Scan for the cell matching the given text and deliver its [X, Y] coordinate at center. 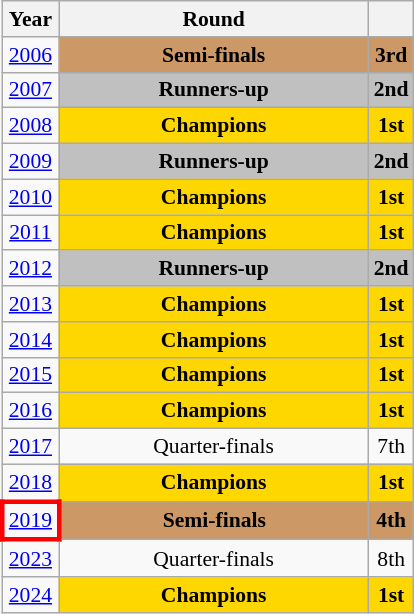
2014 [30, 340]
2019 [30, 520]
4th [392, 520]
3rd [392, 55]
2009 [30, 162]
2013 [30, 304]
2017 [30, 447]
7th [392, 447]
8th [392, 558]
2010 [30, 197]
2006 [30, 55]
2016 [30, 411]
2012 [30, 269]
2015 [30, 375]
Round [214, 19]
2023 [30, 558]
2024 [30, 595]
2011 [30, 233]
2007 [30, 90]
2018 [30, 482]
Year [30, 19]
2008 [30, 126]
